Extract the [X, Y] coordinate from the center of the cell holding the provided text.  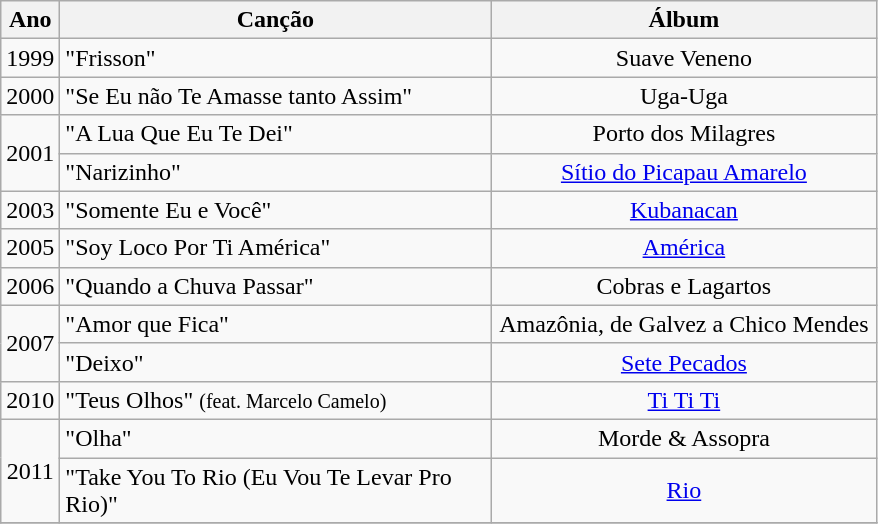
Álbum [684, 20]
"Se Eu não Te Amasse tanto Assim" [276, 96]
2000 [30, 96]
"Somente Eu e Você" [276, 210]
2007 [30, 343]
Ti Ti Ti [684, 400]
"Quando a Chuva Passar" [276, 286]
"Soy Loco Por Ti América" [276, 248]
Kubanacan [684, 210]
Rio [684, 490]
2011 [30, 470]
2010 [30, 400]
Sete Pecados [684, 362]
"A Lua Que Eu Te Dei" [276, 134]
2003 [30, 210]
Suave Veneno [684, 58]
"Frisson" [276, 58]
Morde & Assopra [684, 438]
"Deixo" [276, 362]
Porto dos Milagres [684, 134]
Amazônia, de Galvez a Chico Mendes [684, 324]
2006 [30, 286]
Ano [30, 20]
Uga-Uga [684, 96]
"Teus Olhos" (feat. Marcelo Camelo) [276, 400]
2005 [30, 248]
1999 [30, 58]
América [684, 248]
"Olha" [276, 438]
2001 [30, 153]
Canção [276, 20]
"Narizinho" [276, 172]
"Take You To Rio (Eu Vou Te Levar Pro Rio)" [276, 490]
"Amor que Fica" [276, 324]
Cobras e Lagartos [684, 286]
Sítio do Picapau Amarelo [684, 172]
